For the text-containing cell, return its midpoint in [X, Y] coordinate format. 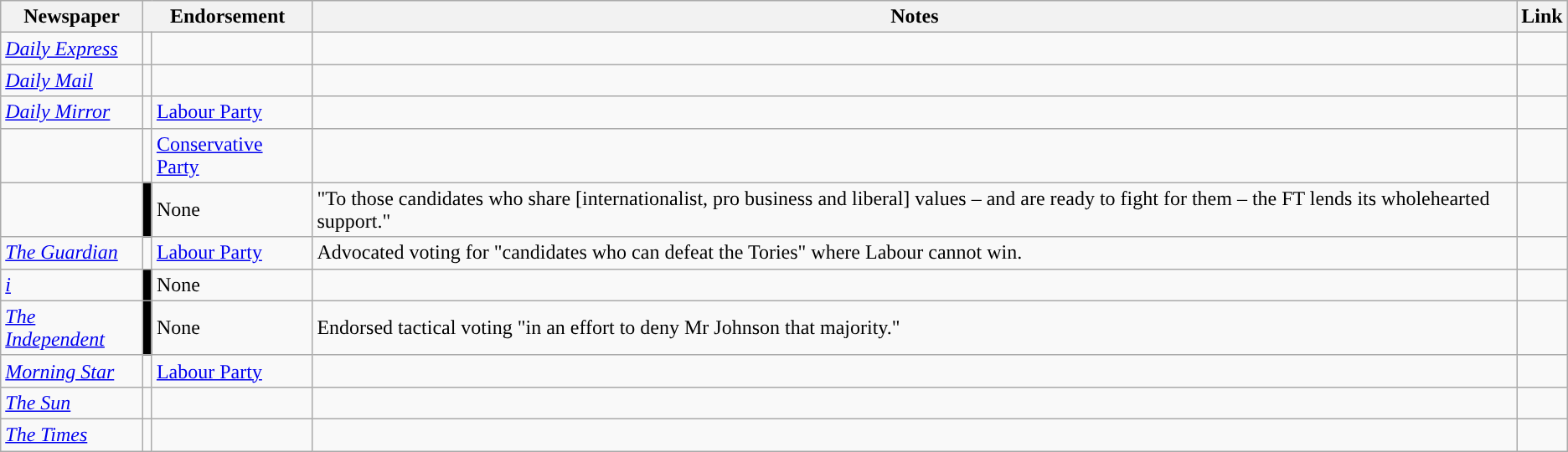
Daily Mail [72, 80]
The Times [72, 434]
Endorsement [228, 17]
Newspaper [72, 17]
Advocated voting for "candidates who can defeat the Tories" where Labour cannot win. [915, 253]
Notes [915, 17]
Conservative Party [232, 156]
Link [1542, 17]
The Independent [72, 328]
Endorsed tactical voting "in an effort to deny Mr Johnson that majority." [915, 328]
Daily Mirror [72, 112]
Morning Star [72, 371]
The Sun [72, 403]
i [72, 285]
The Guardian [72, 253]
Daily Express [72, 49]
